Search for the cell housing the specified text and yield its (x, y) center coordinate. 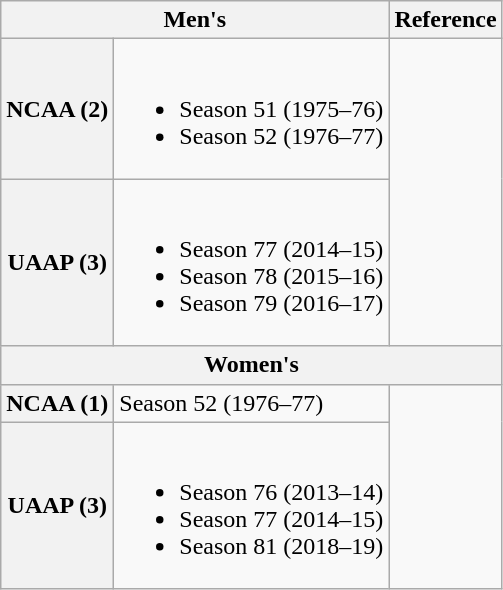
Season 77 (2014–15)Season 78 (2015–16)Season 79 (2016–17) (252, 262)
NCAA (2) (58, 109)
Reference (446, 20)
Season 76 (2013–14)Season 77 (2014–15)Season 81 (2018–19) (252, 506)
Women's (252, 365)
Men's (195, 20)
Season 52 (1976–77) (252, 403)
Season 51 (1975–76)Season 52 (1976–77) (252, 109)
NCAA (1) (58, 403)
